Extract the (x, y) coordinate from the center of the cell holding the provided text.  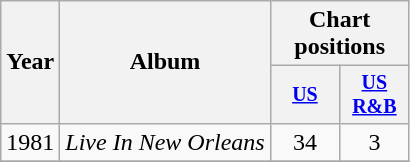
34 (304, 142)
Live In New Orleans (165, 142)
Album (165, 62)
Chart positions (340, 34)
3 (374, 142)
US (304, 94)
USR&B (374, 94)
1981 (30, 142)
Year (30, 62)
